Search for the cell housing the specified text and yield its [x, y] center coordinate. 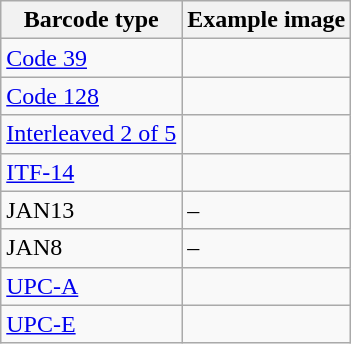
JAN13 [92, 210]
Barcode type [92, 20]
Code 128 [92, 96]
JAN8 [92, 248]
UPC-A [92, 286]
UPC-E [92, 324]
ITF-14 [92, 172]
Interleaved 2 of 5 [92, 134]
Code 39 [92, 58]
Example image [266, 20]
